Search for the cell housing the specified text and yield its (x, y) center coordinate. 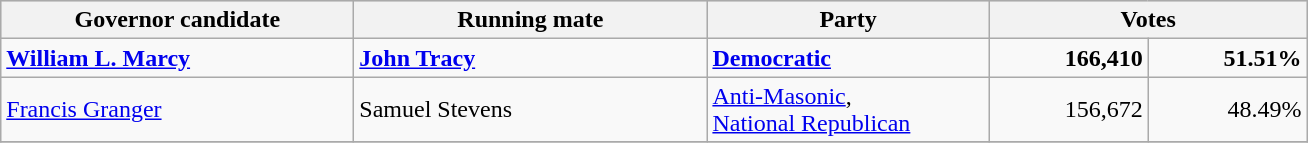
Francis Granger (178, 110)
Samuel Stevens (530, 110)
166,410 (1068, 58)
Democratic (848, 58)
48.49% (1228, 110)
51.51% (1228, 58)
Governor candidate (178, 20)
Votes (1148, 20)
Running mate (530, 20)
Party (848, 20)
Anti-Masonic, National Republican (848, 110)
156,672 (1068, 110)
William L. Marcy (178, 58)
John Tracy (530, 58)
